Pinpoint the cell where the given text exists, returning its (X, Y) midpoint coordinate. 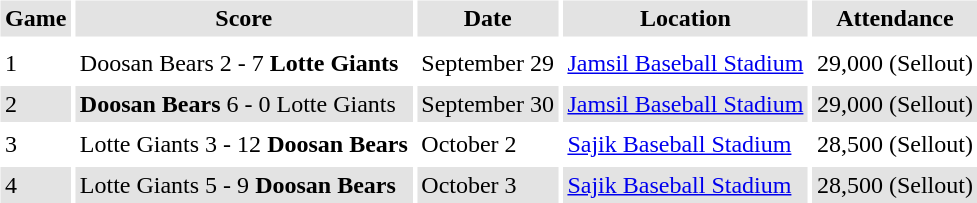
September 29 (488, 64)
1 (35, 64)
Doosan Bears 2 - 7 Lotte Giants (244, 64)
September 30 (488, 104)
Lotte Giants 3 - 12 Doosan Bears (244, 144)
October 2 (488, 144)
3 (35, 144)
Lotte Giants 5 - 9 Doosan Bears (244, 185)
2 (35, 104)
Doosan Bears 6 - 0 Lotte Giants (244, 104)
Date (488, 18)
October 3 (488, 185)
Score (244, 18)
Game (35, 18)
4 (35, 185)
Attendance (894, 18)
Location (686, 18)
